From the cell containing the given text, extract its center point as (x, y) coordinate. 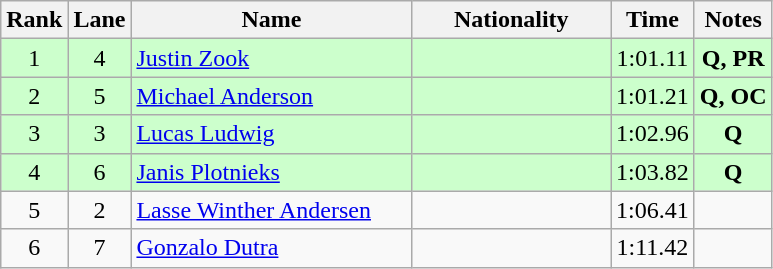
Rank (34, 20)
1:11.42 (653, 248)
Time (653, 20)
1:01.11 (653, 58)
Q, OC (733, 96)
1:02.96 (653, 134)
Name (272, 20)
Lane (100, 20)
1:01.21 (653, 96)
7 (100, 248)
Nationality (512, 20)
Q, PR (733, 58)
Lasse Winther Andersen (272, 210)
Lucas Ludwig (272, 134)
Michael Anderson (272, 96)
Janis Plotnieks (272, 172)
1 (34, 58)
Justin Zook (272, 58)
Notes (733, 20)
1:06.41 (653, 210)
1:03.82 (653, 172)
Gonzalo Dutra (272, 248)
